Capture the cell that displays the provided text and extract its (x, y) central coordinate. 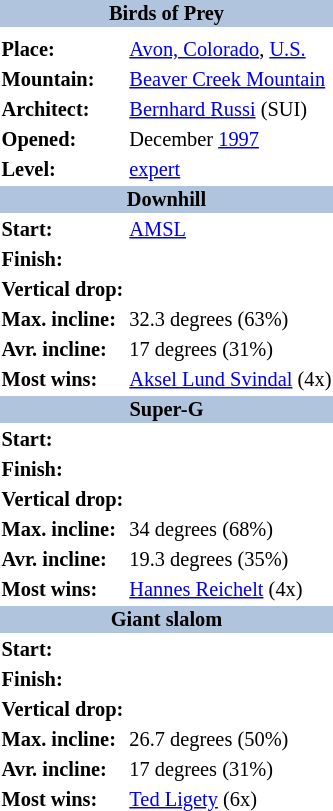
34 degrees (68%) (230, 530)
expert (230, 170)
Giant slalom (166, 620)
32.3 degrees (63%) (230, 320)
Avon, Colorado, U.S. (230, 50)
Bernhard Russi (SUI) (230, 110)
Aksel Lund Svindal (4x) (230, 380)
Beaver Creek Mountain (230, 80)
Architect: (62, 110)
AMSL (230, 230)
19.3 degrees (35%) (230, 560)
Super-G (166, 410)
26.7 degrees (50%) (230, 740)
Opened: (62, 140)
Birds of Prey (166, 14)
Level: (62, 170)
Place: (62, 50)
Downhill (166, 200)
December 1997 (230, 140)
Mountain: (62, 80)
Hannes Reichelt (4x) (230, 590)
